Extract the (X, Y) coordinate from the center of the cell holding the provided text.  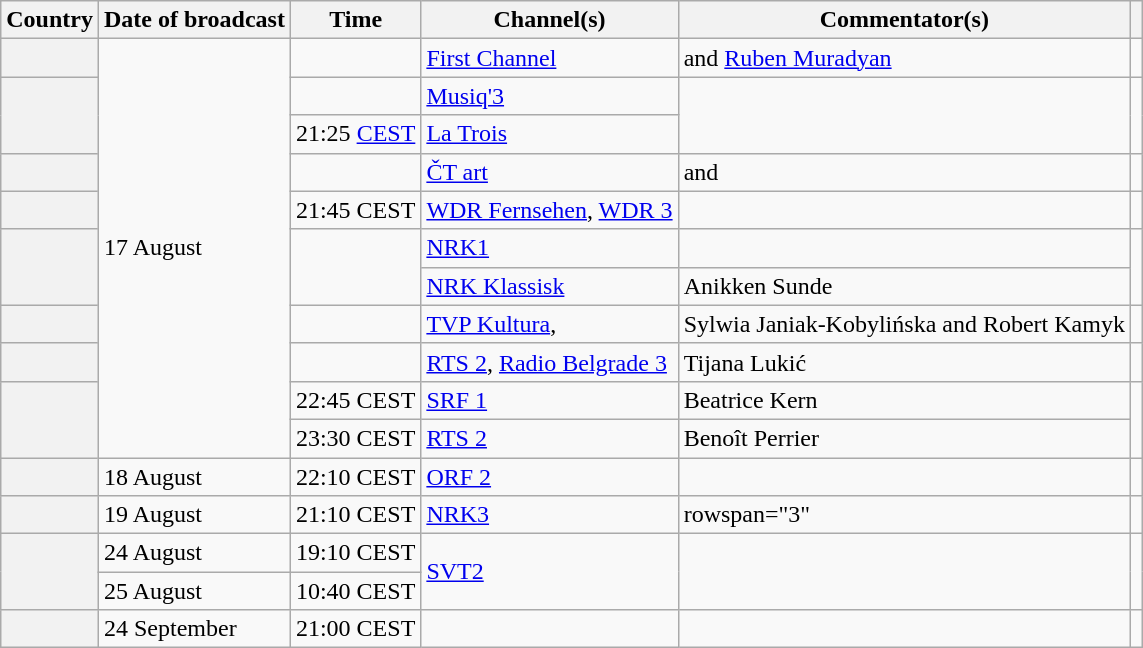
RTS 2, Radio Belgrade 3 (550, 362)
Anikken Sunde (904, 286)
Time (355, 20)
21:45 CEST (355, 210)
18 August (194, 477)
La Trois (550, 134)
WDR Fernsehen, WDR 3 (550, 210)
10:40 CEST (355, 591)
NRK3 (550, 515)
19 August (194, 515)
Date of broadcast (194, 20)
ČT art (550, 172)
Beatrice Kern (904, 400)
TVP Kultura, (550, 324)
19:10 CEST (355, 553)
25 August (194, 591)
rowspan="3" (904, 515)
NRK1 (550, 248)
Channel(s) (550, 20)
22:45 CEST (355, 400)
22:10 CEST (355, 477)
Benoît Perrier (904, 438)
RTS 2 (550, 438)
Commentator(s) (904, 20)
21:10 CEST (355, 515)
Sylwia Janiak-Kobylińska and Robert Kamyk (904, 324)
17 August (194, 248)
Tijana Lukić (904, 362)
SVT2 (550, 572)
ORF 2 (550, 477)
SRF 1 (550, 400)
23:30 CEST (355, 438)
21:00 CEST (355, 629)
21:25 CEST (355, 134)
24 September (194, 629)
Country (50, 20)
and Ruben Muradyan (904, 58)
and (904, 172)
NRK Klassisk (550, 286)
24 August (194, 553)
Musiq'3 (550, 96)
First Channel (550, 58)
